From the cell containing the given text, extract its center point as (x, y) coordinate. 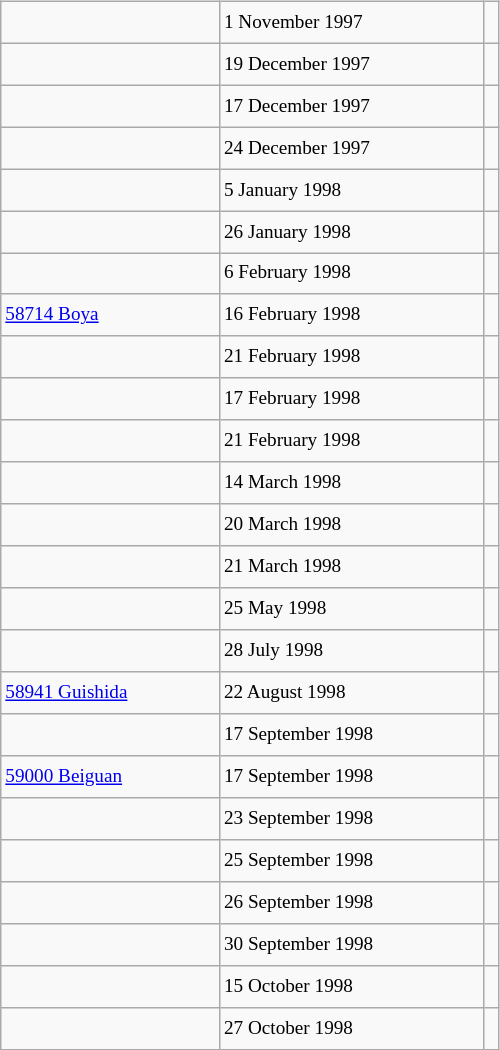
17 February 1998 (351, 399)
15 October 1998 (351, 986)
27 October 1998 (351, 1028)
23 September 1998 (351, 819)
20 March 1998 (351, 525)
16 February 1998 (351, 315)
28 July 1998 (351, 651)
25 September 1998 (351, 861)
1 November 1997 (351, 22)
5 January 1998 (351, 190)
58714 Boya (110, 315)
21 March 1998 (351, 567)
19 December 1997 (351, 64)
17 December 1997 (351, 106)
58941 Guishida (110, 693)
59000 Beiguan (110, 777)
6 February 1998 (351, 274)
25 May 1998 (351, 609)
30 September 1998 (351, 944)
22 August 1998 (351, 693)
14 March 1998 (351, 483)
26 January 1998 (351, 232)
26 September 1998 (351, 902)
24 December 1997 (351, 148)
